Scan for the cell matching the given text and deliver its (X, Y) coordinate at center. 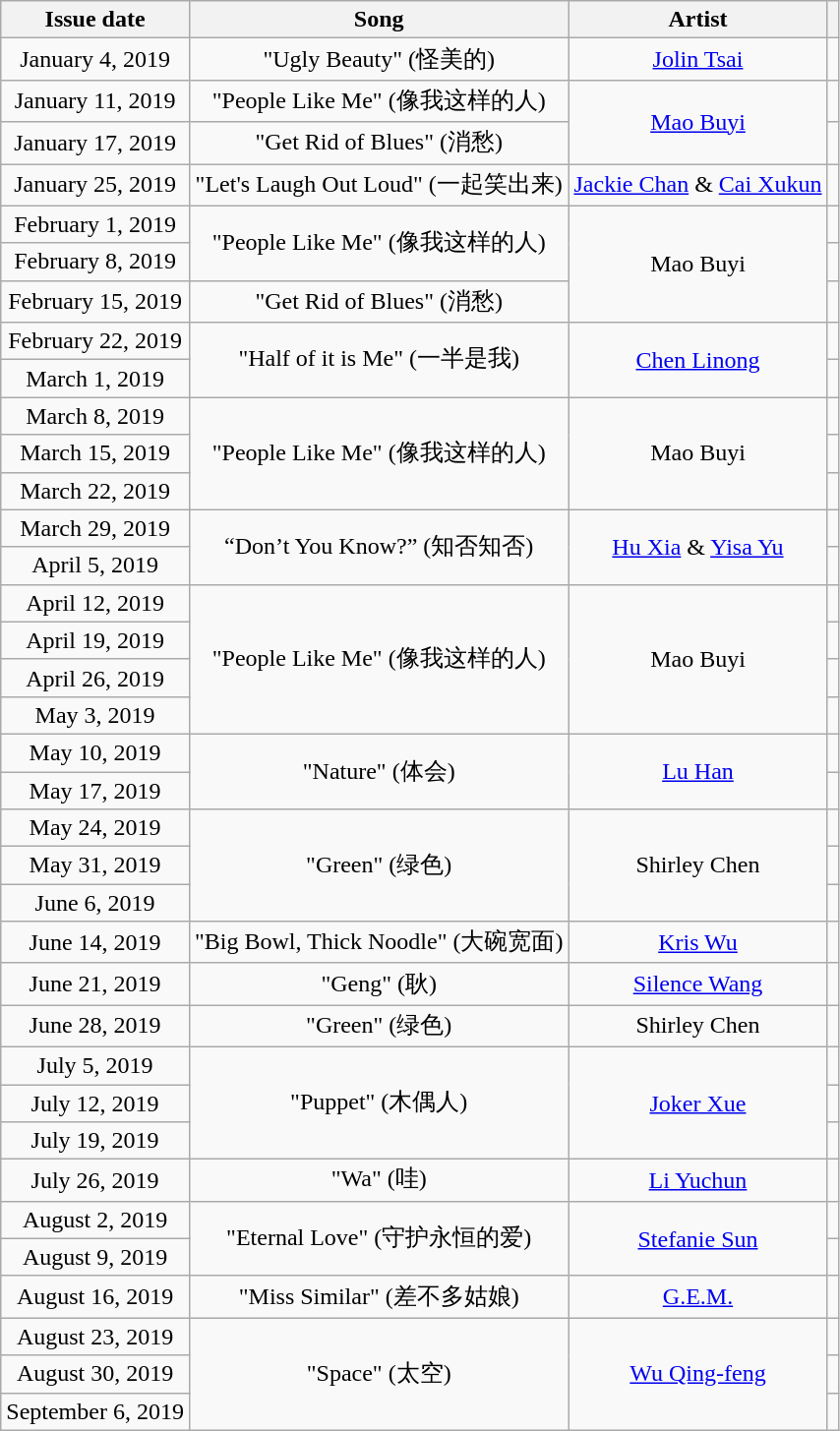
February 8, 2019 (95, 262)
May 10, 2019 (95, 752)
May 3, 2019 (95, 715)
Wu Qing-feng (698, 1374)
Li Yuchun (698, 1180)
"Eternal Love" (守护永恒的爱) (379, 1238)
June 21, 2019 (95, 984)
September 6, 2019 (95, 1411)
August 2, 2019 (95, 1220)
July 5, 2019 (95, 1065)
January 25, 2019 (95, 185)
February 22, 2019 (95, 341)
January 11, 2019 (95, 100)
Jackie Chan & Cai Xukun (698, 185)
"Nature" (体会) (379, 771)
"Half of it is Me" (一半是我) (379, 360)
"Puppet" (木偶人) (379, 1103)
March 29, 2019 (95, 528)
July 12, 2019 (95, 1103)
G.E.M. (698, 1296)
Hu Xia & Yisa Yu (698, 547)
Kris Wu (698, 942)
"Big Bowl, Thick Noodle" (大碗宽面) (379, 942)
"Let's Laugh Out Loud" (一起笑出来) (379, 185)
July 26, 2019 (95, 1180)
March 15, 2019 (95, 453)
August 9, 2019 (95, 1257)
March 8, 2019 (95, 416)
February 1, 2019 (95, 224)
"Space" (太空) (379, 1374)
Stefanie Sun (698, 1238)
“Don’t You Know?” (知否知否) (379, 547)
Joker Xue (698, 1103)
Silence Wang (698, 984)
August 16, 2019 (95, 1296)
July 19, 2019 (95, 1141)
August 23, 2019 (95, 1337)
June 28, 2019 (95, 1027)
April 26, 2019 (95, 678)
May 17, 2019 (95, 790)
"Miss Similar" (差不多姑娘) (379, 1296)
January 4, 2019 (95, 59)
Lu Han (698, 771)
April 19, 2019 (95, 640)
January 17, 2019 (95, 144)
March 22, 2019 (95, 491)
May 31, 2019 (95, 865)
Artist (698, 20)
April 5, 2019 (95, 566)
"Wa" (哇) (379, 1180)
June 14, 2019 (95, 942)
June 6, 2019 (95, 903)
"Geng" (耿) (379, 984)
Chen Linong (698, 360)
May 24, 2019 (95, 828)
Issue date (95, 20)
Song (379, 20)
"Ugly Beauty" (怪美的) (379, 59)
August 30, 2019 (95, 1374)
April 12, 2019 (95, 603)
Jolin Tsai (698, 59)
February 15, 2019 (95, 301)
March 1, 2019 (95, 379)
